Identify which cell holds the provided text, then report its (x, y) central coordinate. 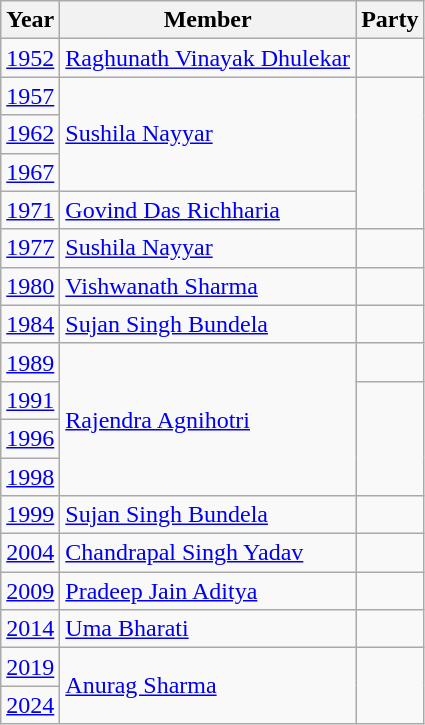
1952 (30, 58)
1991 (30, 400)
1996 (30, 438)
1989 (30, 362)
1999 (30, 515)
2014 (30, 629)
1984 (30, 324)
2009 (30, 591)
1998 (30, 477)
Vishwanath Sharma (208, 286)
2019 (30, 667)
1962 (30, 134)
Rajendra Agnihotri (208, 419)
Uma Bharati (208, 629)
Chandrapal Singh Yadav (208, 553)
1977 (30, 248)
Member (208, 20)
Raghunath Vinayak Dhulekar (208, 58)
Pradeep Jain Aditya (208, 591)
1971 (30, 210)
Govind Das Richharia (208, 210)
2024 (30, 705)
1980 (30, 286)
Anurag Sharma (208, 686)
Year (30, 20)
Party (390, 20)
1957 (30, 96)
1967 (30, 172)
2004 (30, 553)
